Return the [X, Y] coordinate for the center point of the cell that contains the specified text.  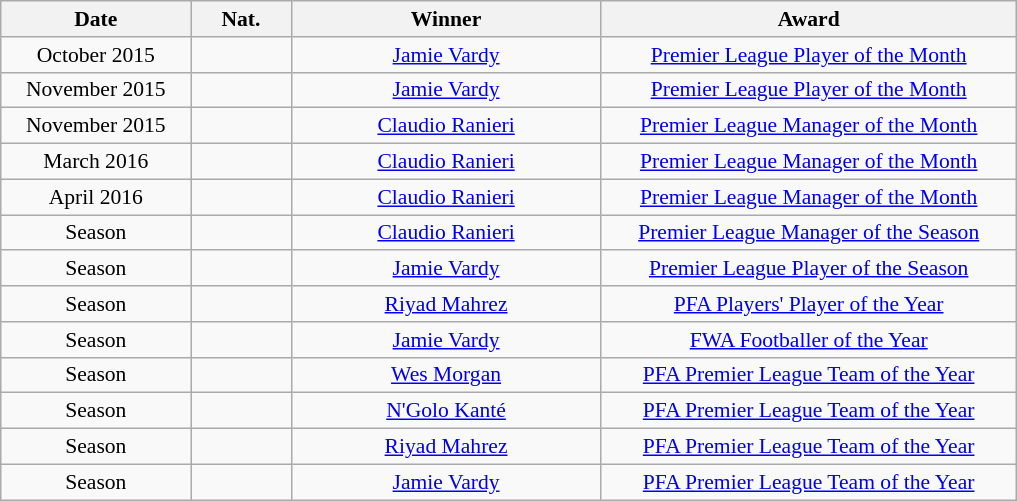
N'Golo Kanté [446, 411]
Winner [446, 19]
April 2016 [96, 197]
Nat. [241, 19]
Premier League Player of the Season [808, 269]
October 2015 [96, 55]
Award [808, 19]
Premier League Manager of the Season [808, 233]
Wes Morgan [446, 375]
March 2016 [96, 162]
FWA Footballer of the Year [808, 340]
PFA Players' Player of the Year [808, 304]
Date [96, 19]
